Locate the cell with the specified text and output its (x, y) center coordinate. 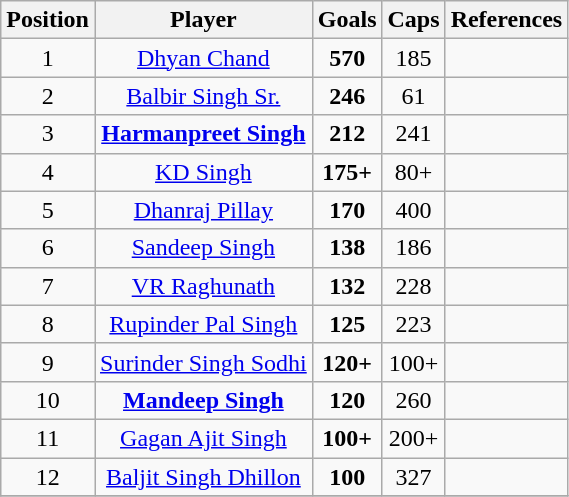
Caps (414, 20)
170 (347, 210)
Position (48, 20)
138 (347, 248)
5 (48, 210)
Mandeep Singh (203, 400)
120+ (347, 362)
186 (414, 248)
Rupinder Pal Singh (203, 324)
175+ (347, 172)
223 (414, 324)
Dhyan Chand (203, 58)
185 (414, 58)
260 (414, 400)
9 (48, 362)
6 (48, 248)
120 (347, 400)
228 (414, 286)
241 (414, 134)
80+ (414, 172)
8 (48, 324)
KD Singh (203, 172)
11 (48, 438)
Gagan Ajit Singh (203, 438)
3 (48, 134)
125 (347, 324)
100 (347, 477)
4 (48, 172)
Balbir Singh Sr. (203, 96)
12 (48, 477)
61 (414, 96)
Dhanraj Pillay (203, 210)
Goals (347, 20)
Player (203, 20)
References (506, 20)
327 (414, 477)
212 (347, 134)
1 (48, 58)
VR Raghunath (203, 286)
200+ (414, 438)
7 (48, 286)
Harmanpreet Singh (203, 134)
246 (347, 96)
400 (414, 210)
Baljit Singh Dhillon (203, 477)
570 (347, 58)
132 (347, 286)
10 (48, 400)
Sandeep Singh (203, 248)
2 (48, 96)
Surinder Singh Sodhi (203, 362)
